Identify which cell holds the provided text, then report its (x, y) central coordinate. 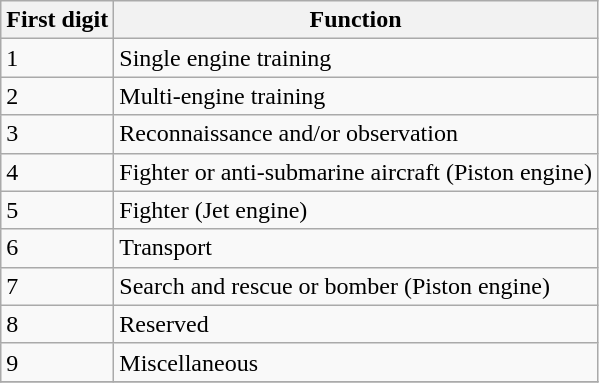
7 (58, 286)
Single engine training (356, 58)
1 (58, 58)
Fighter (Jet engine) (356, 210)
Transport (356, 248)
Reserved (356, 324)
Miscellaneous (356, 362)
Search and rescue or bomber (Piston engine) (356, 286)
Multi-engine training (356, 96)
Reconnaissance and/or observation (356, 134)
4 (58, 172)
9 (58, 362)
First digit (58, 20)
2 (58, 96)
5 (58, 210)
Function (356, 20)
8 (58, 324)
6 (58, 248)
Fighter or anti-submarine aircraft (Piston engine) (356, 172)
3 (58, 134)
